Scan for the cell matching the given text and deliver its [x, y] coordinate at center. 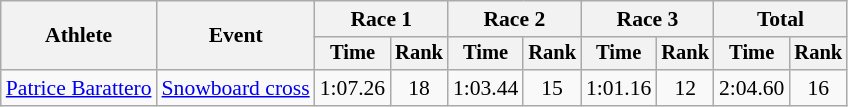
Patrice Barattero [79, 88]
18 [419, 88]
Race 2 [514, 19]
16 [818, 88]
1:03.44 [486, 88]
Snowboard cross [236, 88]
1:01.16 [618, 88]
1:07.26 [352, 88]
2:04.60 [752, 88]
Race 3 [648, 19]
Total [780, 19]
Race 1 [382, 19]
12 [685, 88]
15 [552, 88]
Event [236, 36]
Athlete [79, 36]
